Detect which cell encompasses the target text, then output its [x, y] center coordinate. 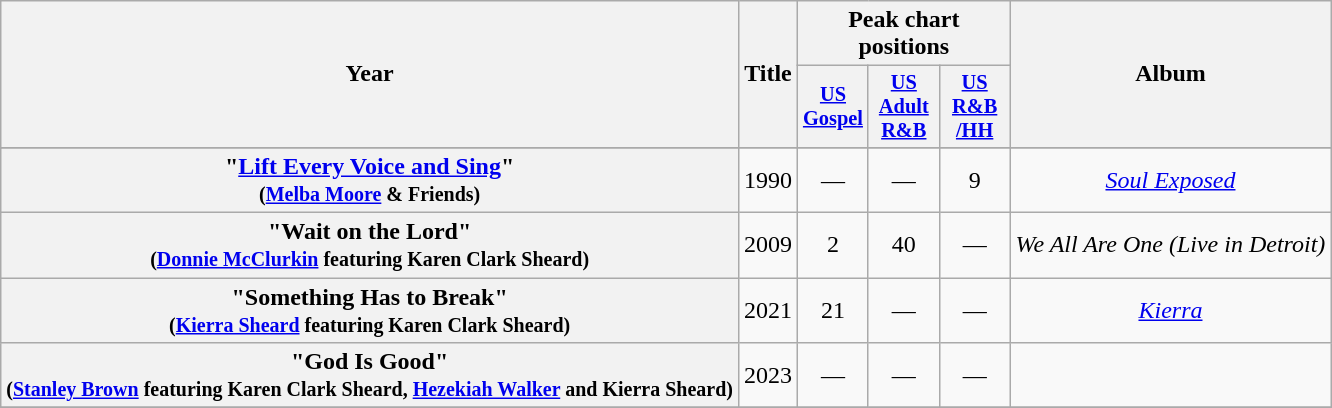
"Something Has to Break"(Kierra Sheard featuring Karen Clark Sheard) [370, 310]
USR&B/HH [974, 107]
"God Is Good"(Stanley Brown featuring Karen Clark Sheard, Hezekiah Walker and Kierra Sheard) [370, 376]
Soul Exposed [1170, 180]
9 [974, 180]
2 [834, 246]
Album [1170, 74]
2021 [768, 310]
We All Are One (Live in Detroit) [1170, 246]
Title [768, 74]
Year [370, 74]
"Wait on the Lord"(Donnie McClurkin featuring Karen Clark Sheard) [370, 246]
USAdultR&B [904, 107]
"Lift Every Voice and Sing"(Melba Moore & Friends) [370, 180]
21 [834, 310]
40 [904, 246]
1990 [768, 180]
Peak chart positions [904, 34]
2023 [768, 376]
USGospel [834, 107]
Kierra [1170, 310]
2009 [768, 246]
